Scan for the cell matching the given text and deliver its [x, y] coordinate at center. 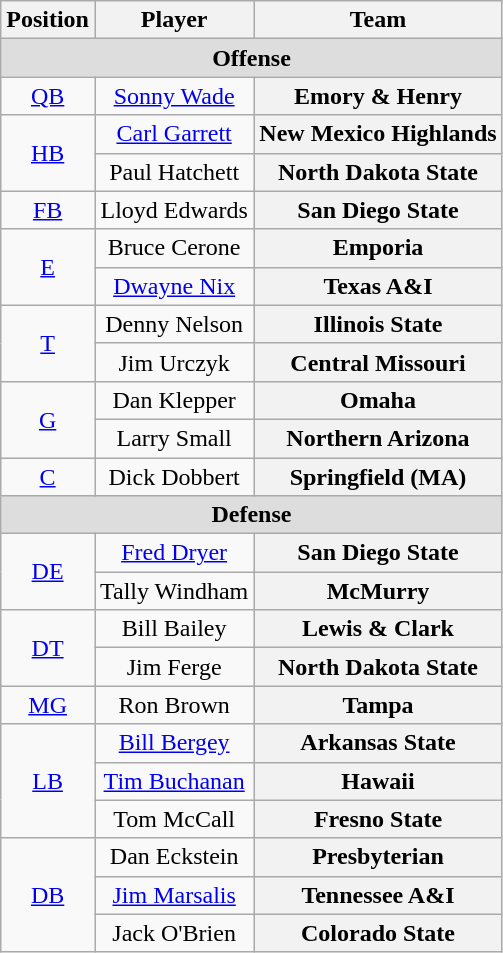
Lewis & Clark [378, 629]
Hawaii [378, 781]
Texas A&I [378, 286]
DT [48, 648]
Paul Hatchett [174, 172]
E [48, 267]
Tennessee A&I [378, 895]
DE [48, 572]
Arkansas State [378, 743]
Illinois State [378, 324]
Jim Urczyk [174, 362]
Tampa [378, 705]
Tally Windham [174, 591]
QB [48, 96]
Defense [252, 515]
Team [378, 20]
LB [48, 781]
Emory & Henry [378, 96]
Position [48, 20]
Denny Nelson [174, 324]
Emporia [378, 248]
G [48, 419]
Dan Eckstein [174, 857]
Bruce Cerone [174, 248]
Jim Marsalis [174, 895]
T [48, 343]
Lloyd Edwards [174, 210]
MG [48, 705]
Omaha [378, 400]
Larry Small [174, 438]
Dick Dobbert [174, 477]
Central Missouri [378, 362]
FB [48, 210]
Colorado State [378, 933]
Jim Ferge [174, 667]
HB [48, 153]
C [48, 477]
Bill Bergey [174, 743]
Tom McCall [174, 819]
DB [48, 895]
Fresno State [378, 819]
Bill Bailey [174, 629]
Fred Dryer [174, 553]
Carl Garrett [174, 134]
Jack O'Brien [174, 933]
McMurry [378, 591]
Dwayne Nix [174, 286]
Dan Klepper [174, 400]
Player [174, 20]
Presbyterian [378, 857]
Offense [252, 58]
Sonny Wade [174, 96]
Tim Buchanan [174, 781]
New Mexico Highlands [378, 134]
Springfield (MA) [378, 477]
Ron Brown [174, 705]
Northern Arizona [378, 438]
